Scan for the cell matching the given text and deliver its (x, y) coordinate at center. 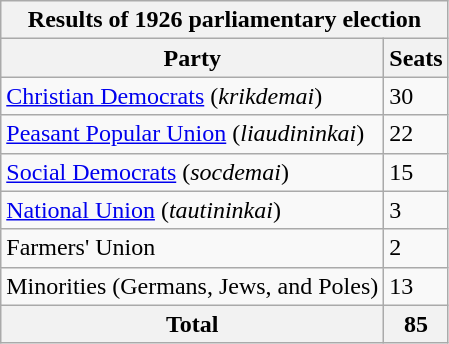
Total (192, 324)
30 (416, 96)
Farmers' Union (192, 248)
Seats (416, 58)
Results of 1926 parliamentary election (224, 20)
85 (416, 324)
National Union (tautininkai) (192, 210)
Christian Democrats (krikdemai) (192, 96)
15 (416, 172)
Peasant Popular Union (liaudininkai) (192, 134)
Social Democrats (socdemai) (192, 172)
13 (416, 286)
22 (416, 134)
2 (416, 248)
Minorities (Germans, Jews, and Poles) (192, 286)
Party (192, 58)
3 (416, 210)
